Extract the [x, y] coordinate from the center of the cell holding the provided text.  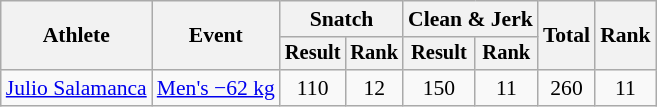
110 [313, 88]
Athlete [76, 36]
150 [439, 88]
Men's −62 kg [216, 88]
Clean & Jerk [470, 19]
260 [566, 88]
Snatch [342, 19]
Total [566, 36]
Julio Salamanca [76, 88]
Event [216, 36]
12 [374, 88]
